Provide the [X, Y] coordinate of the cell's center where the given text is located.  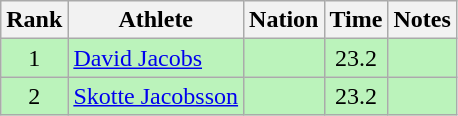
Time [356, 20]
Skotte Jacobsson [156, 96]
Notes [422, 20]
David Jacobs [156, 58]
Nation [284, 20]
1 [34, 58]
Athlete [156, 20]
2 [34, 96]
Rank [34, 20]
